Capture the cell that displays the provided text and extract its (X, Y) central coordinate. 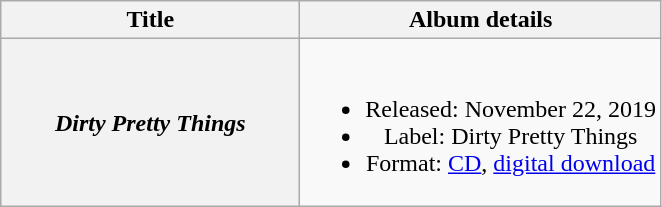
Dirty Pretty Things (150, 122)
Title (150, 20)
Album details (481, 20)
Released: November 22, 2019Label: Dirty Pretty ThingsFormat: CD, digital download (481, 122)
